Identify which cell holds the provided text, then report its (x, y) central coordinate. 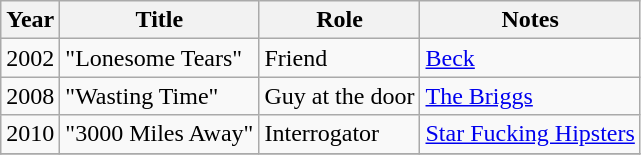
2008 (30, 96)
Year (30, 20)
Beck (530, 58)
Role (340, 20)
Title (160, 20)
Interrogator (340, 134)
2010 (30, 134)
"Wasting Time" (160, 96)
The Briggs (530, 96)
"Lonesome Tears" (160, 58)
"3000 Miles Away" (160, 134)
2002 (30, 58)
Friend (340, 58)
Guy at the door (340, 96)
Star Fucking Hipsters (530, 134)
Notes (530, 20)
